Return the [x, y] coordinate for the center point of the cell that contains the specified text.  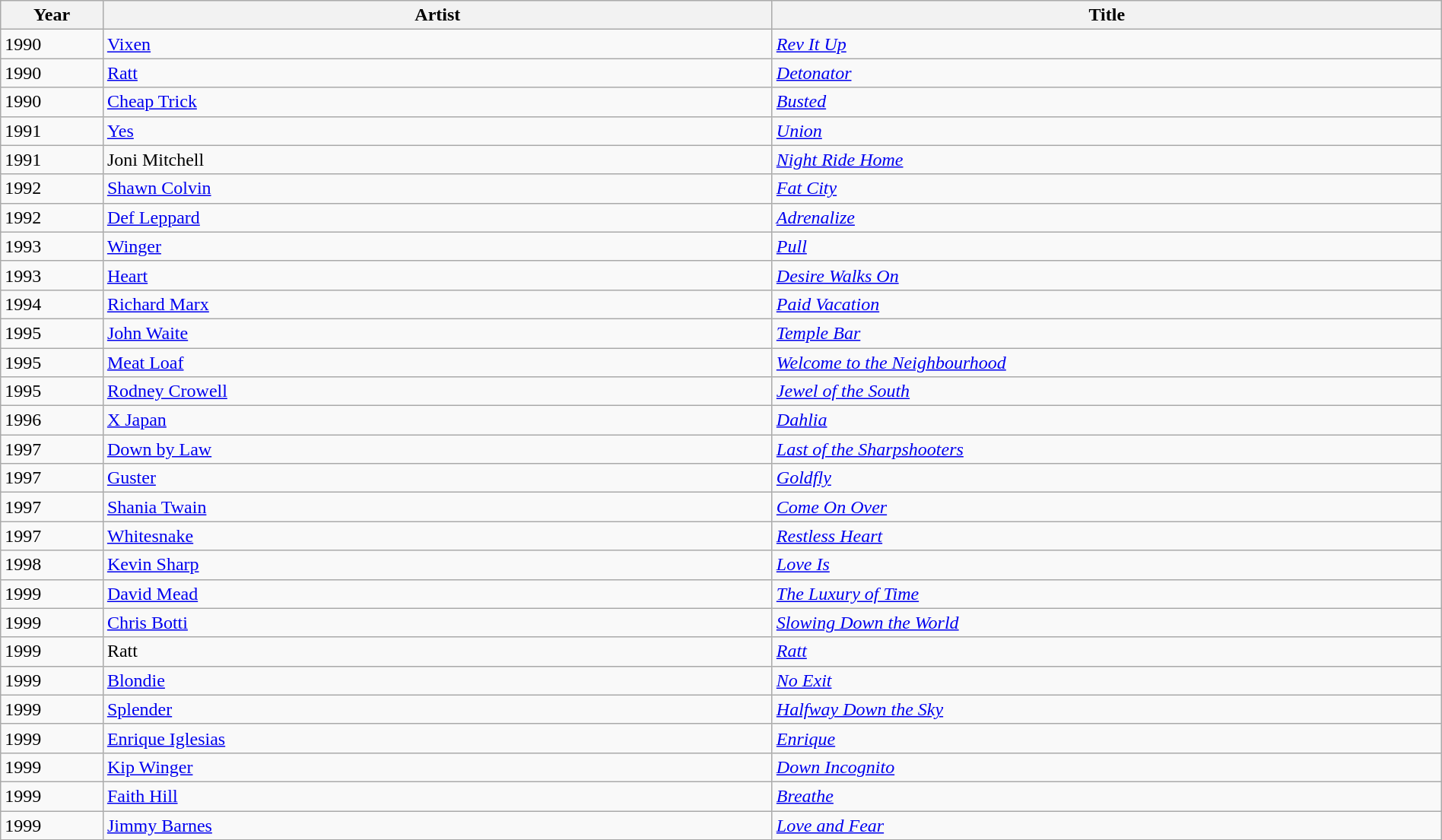
Busted [1107, 102]
Union [1107, 131]
Year [52, 15]
Kevin Sharp [437, 565]
Last of the Sharpshooters [1107, 449]
Night Ride Home [1107, 160]
Desire Walks On [1107, 275]
Heart [437, 275]
Title [1107, 15]
Jewel of the South [1107, 391]
Enrique [1107, 738]
Paid Vacation [1107, 304]
1998 [52, 565]
Breathe [1107, 796]
Meat Loaf [437, 363]
Faith Hill [437, 796]
Blondie [437, 680]
Whitesnake [437, 536]
Shawn Colvin [437, 189]
Vixen [437, 44]
Detonator [1107, 73]
Artist [437, 15]
Dahlia [1107, 420]
David Mead [437, 594]
1996 [52, 420]
Temple Bar [1107, 333]
Shania Twain [437, 507]
Pull [1107, 246]
Def Leppard [437, 217]
Kip Winger [437, 767]
Jimmy Barnes [437, 825]
No Exit [1107, 680]
Down Incognito [1107, 767]
Richard Marx [437, 304]
Love Is [1107, 565]
Joni Mitchell [437, 160]
Adrenalize [1107, 217]
X Japan [437, 420]
Splender [437, 709]
Love and Fear [1107, 825]
Halfway Down the Sky [1107, 709]
Slowing Down the World [1107, 623]
Restless Heart [1107, 536]
Fat City [1107, 189]
Guster [437, 478]
Winger [437, 246]
John Waite [437, 333]
Cheap Trick [437, 102]
Yes [437, 131]
Welcome to the Neighbourhood [1107, 363]
1994 [52, 304]
The Luxury of Time [1107, 594]
Goldfly [1107, 478]
Chris Botti [437, 623]
Rev It Up [1107, 44]
Rodney Crowell [437, 391]
Down by Law [437, 449]
Enrique Iglesias [437, 738]
Come On Over [1107, 507]
